Detect which cell encompasses the target text, then output its (X, Y) center coordinate. 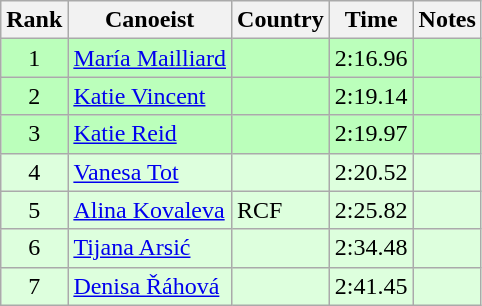
Alina Kovaleva (150, 210)
Tijana Arsić (150, 248)
Katie Reid (150, 134)
María Mailliard (150, 58)
1 (34, 58)
2:41.45 (371, 286)
2:19.14 (371, 96)
2:16.96 (371, 58)
2 (34, 96)
Canoeist (150, 20)
4 (34, 172)
Country (281, 20)
2:25.82 (371, 210)
Time (371, 20)
Katie Vincent (150, 96)
Rank (34, 20)
RCF (281, 210)
7 (34, 286)
6 (34, 248)
Vanesa Tot (150, 172)
3 (34, 134)
Denisa Řáhová (150, 286)
2:19.97 (371, 134)
2:34.48 (371, 248)
5 (34, 210)
Notes (447, 20)
2:20.52 (371, 172)
